Capture the cell that displays the provided text and extract its [x, y] central coordinate. 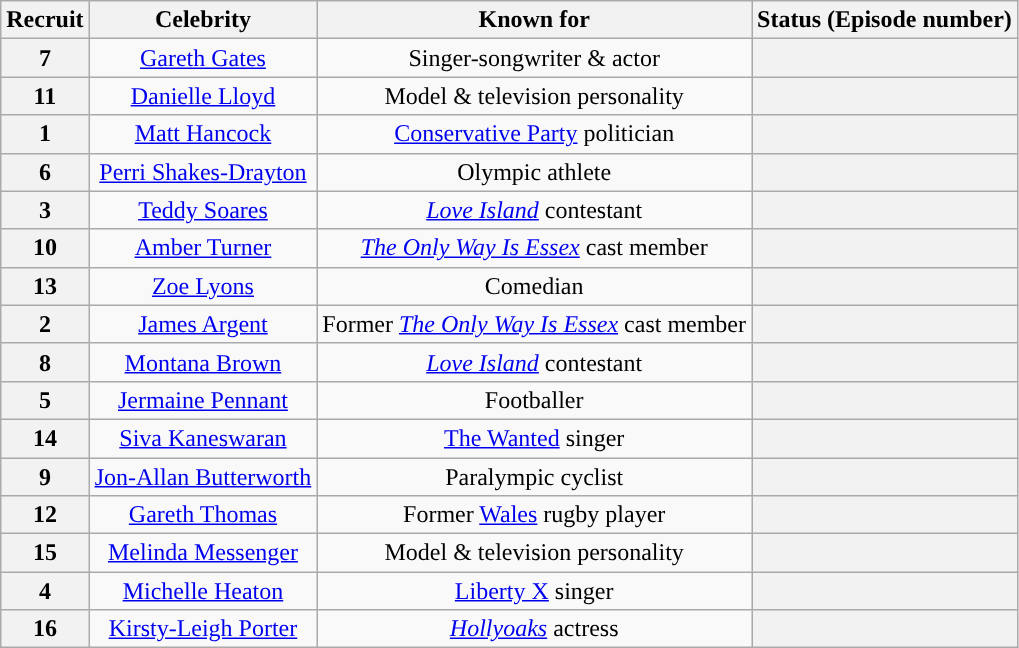
Comedian [534, 286]
Gareth Gates [203, 58]
Montana Brown [203, 362]
Zoe Lyons [203, 286]
The Only Way Is Essex cast member [534, 248]
3 [45, 210]
1 [45, 134]
Celebrity [203, 20]
Known for [534, 20]
11 [45, 96]
Perri Shakes-Drayton [203, 172]
Olympic athlete [534, 172]
Conservative Party politician [534, 134]
Hollyoaks actress [534, 629]
Paralympic cyclist [534, 477]
Michelle Heaton [203, 591]
Melinda Messenger [203, 553]
7 [45, 58]
Jon-Allan Butterworth [203, 477]
13 [45, 286]
16 [45, 629]
6 [45, 172]
Former The Only Way Is Essex cast member [534, 324]
Jermaine Pennant [203, 400]
4 [45, 591]
12 [45, 515]
Danielle Lloyd [203, 96]
Matt Hancock [203, 134]
Former Wales rugby player [534, 515]
Gareth Thomas [203, 515]
8 [45, 362]
14 [45, 438]
9 [45, 477]
Recruit [45, 20]
Kirsty-Leigh Porter [203, 629]
10 [45, 248]
15 [45, 553]
2 [45, 324]
Teddy Soares [203, 210]
Liberty X singer [534, 591]
5 [45, 400]
Footballer [534, 400]
Siva Kaneswaran [203, 438]
The Wanted singer [534, 438]
Status (Episode number) [885, 20]
James Argent [203, 324]
Amber Turner [203, 248]
Singer-songwriter & actor [534, 58]
